Pinpoint the cell where the given text exists, returning its [x, y] midpoint coordinate. 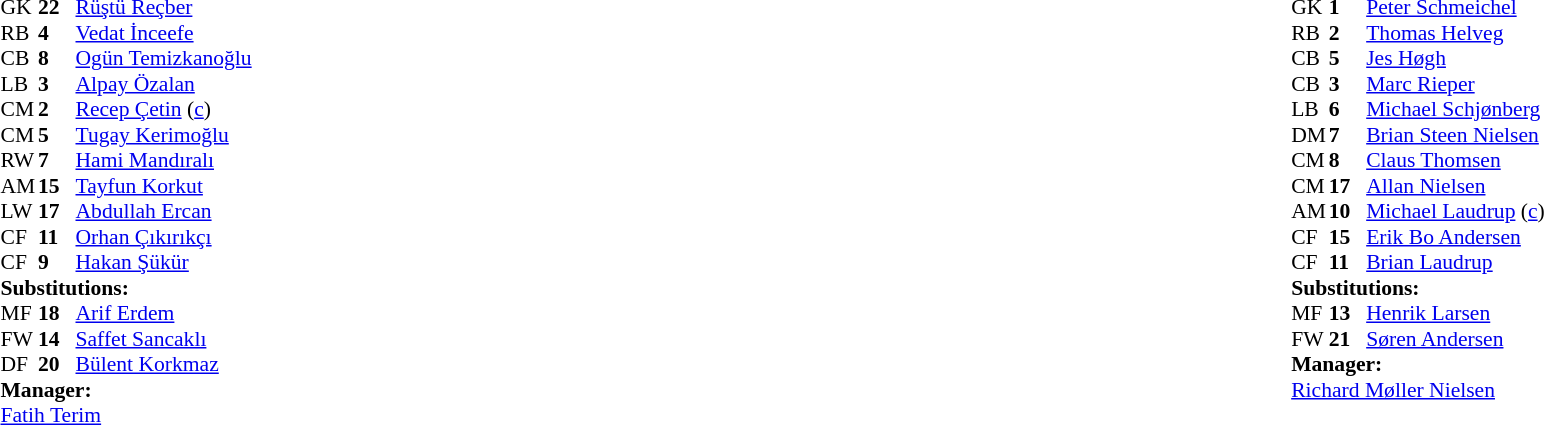
18 [57, 313]
Arif Erdem [164, 313]
DM [1310, 135]
DF [19, 365]
9 [57, 263]
LW [19, 211]
Saffet Sancaklı [164, 339]
Manager: [126, 390]
14 [57, 339]
20 [57, 365]
6 [1348, 109]
Ogün Temizkanoğlu [164, 59]
21 [1348, 339]
Recep Çetin (c) [164, 109]
Tayfun Korkut [164, 186]
Hakan Şükür [164, 263]
13 [1348, 313]
Vedat İnceefe [164, 33]
Alpay Özalan [164, 84]
Hami Mandıralı [164, 161]
Abdullah Ercan [164, 211]
Bülent Korkmaz [164, 365]
10 [1348, 211]
RW [19, 161]
Orhan Çıkırıkçı [164, 237]
Tugay Kerimoğlu [164, 135]
4 [57, 33]
Substitutions: [126, 288]
